From the cell containing the given text, extract its center point as [x, y] coordinate. 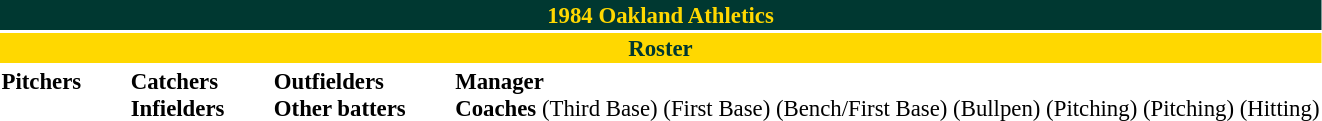
Roster [660, 48]
1984 Oakland Athletics [660, 15]
